Identify which cell holds the provided text, then report its [x, y] central coordinate. 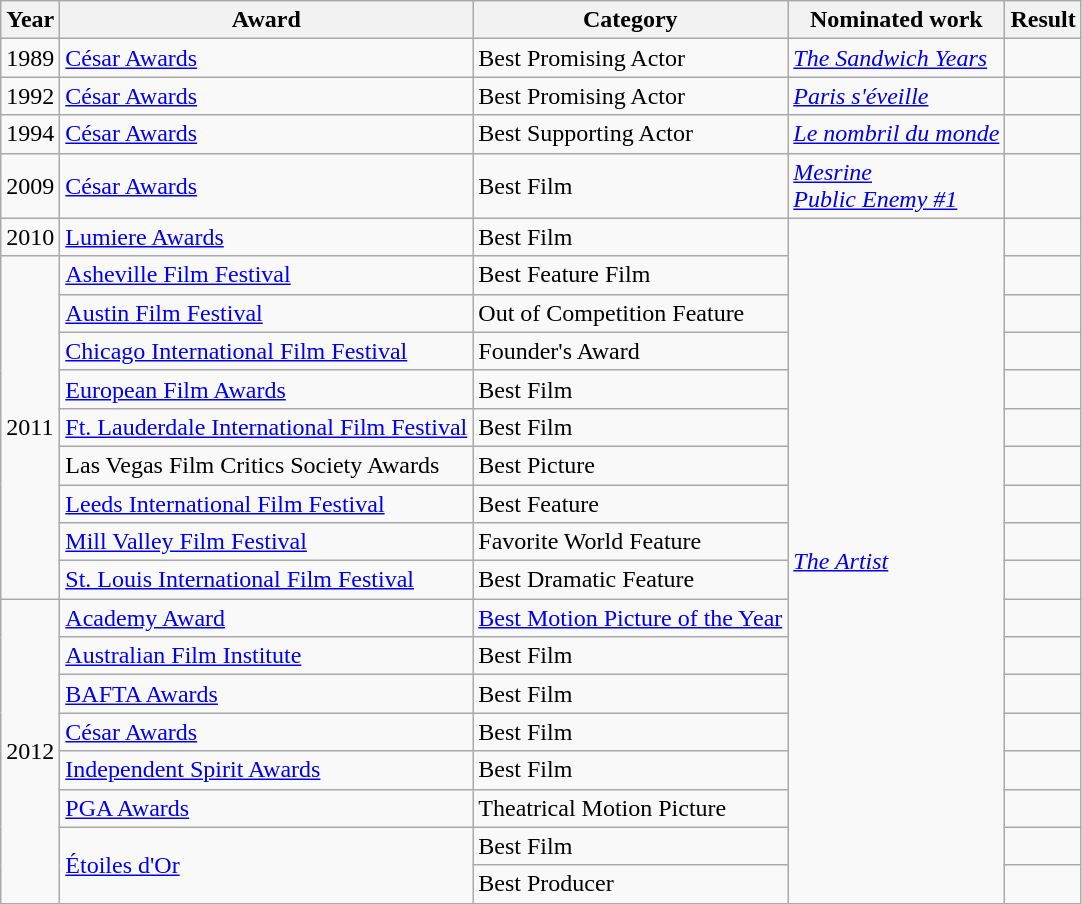
1994 [30, 134]
Chicago International Film Festival [266, 351]
The Sandwich Years [896, 58]
Best Feature Film [630, 275]
St. Louis International Film Festival [266, 580]
Out of Competition Feature [630, 313]
Mill Valley Film Festival [266, 542]
Las Vegas Film Critics Society Awards [266, 465]
MesrinePublic Enemy #1 [896, 186]
Founder's Award [630, 351]
2009 [30, 186]
Academy Award [266, 618]
1992 [30, 96]
Best Motion Picture of the Year [630, 618]
European Film Awards [266, 389]
1989 [30, 58]
Australian Film Institute [266, 656]
BAFTA Awards [266, 694]
Year [30, 20]
Paris s'éveille [896, 96]
Étoiles d'Or [266, 865]
Leeds International Film Festival [266, 503]
The Artist [896, 560]
2012 [30, 751]
Ft. Lauderdale International Film Festival [266, 427]
2010 [30, 237]
Result [1043, 20]
Best Supporting Actor [630, 134]
Theatrical Motion Picture [630, 808]
Austin Film Festival [266, 313]
Best Producer [630, 884]
Favorite World Feature [630, 542]
Nominated work [896, 20]
Best Picture [630, 465]
Best Dramatic Feature [630, 580]
Le nombril du monde [896, 134]
Lumiere Awards [266, 237]
Asheville Film Festival [266, 275]
Best Feature [630, 503]
2011 [30, 428]
PGA Awards [266, 808]
Award [266, 20]
Independent Spirit Awards [266, 770]
Category [630, 20]
